Return (X, Y) of the center of cell containing provided text 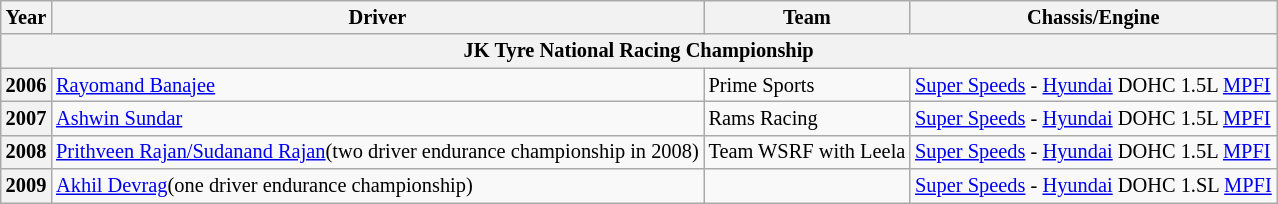
2008 (26, 152)
Team (808, 17)
Driver (377, 17)
2007 (26, 118)
2009 (26, 186)
Prithveen Rajan/Sudanand Rajan(two driver endurance championship in 2008) (377, 152)
Rayomand Banajee (377, 85)
Ashwin Sundar (377, 118)
Rams Racing (808, 118)
Year (26, 17)
Team WSRF with Leela (808, 152)
Akhil Devrag(one driver endurance championship) (377, 186)
Chassis/Engine (1093, 17)
Super Speeds - Hyundai DOHC 1.SL MPFI (1093, 186)
Prime Sports (808, 85)
2006 (26, 85)
JK Tyre National Racing Championship (639, 51)
